Detect which cell encompasses the target text, then output its [x, y] center coordinate. 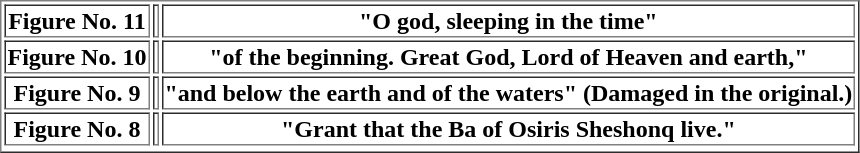
Figure No. 11 [76, 20]
Figure No. 9 [76, 92]
"and below the earth and of the waters" (Damaged in the original.) [508, 92]
Figure No. 10 [76, 56]
"O god, sleeping in the time" [508, 20]
Figure No. 8 [76, 128]
"of the beginning. Great God, Lord of Heaven and earth," [508, 56]
"Grant that the Ba of Osiris Sheshonq live." [508, 128]
